Return the [x, y] coordinate for the center point of the cell that contains the specified text.  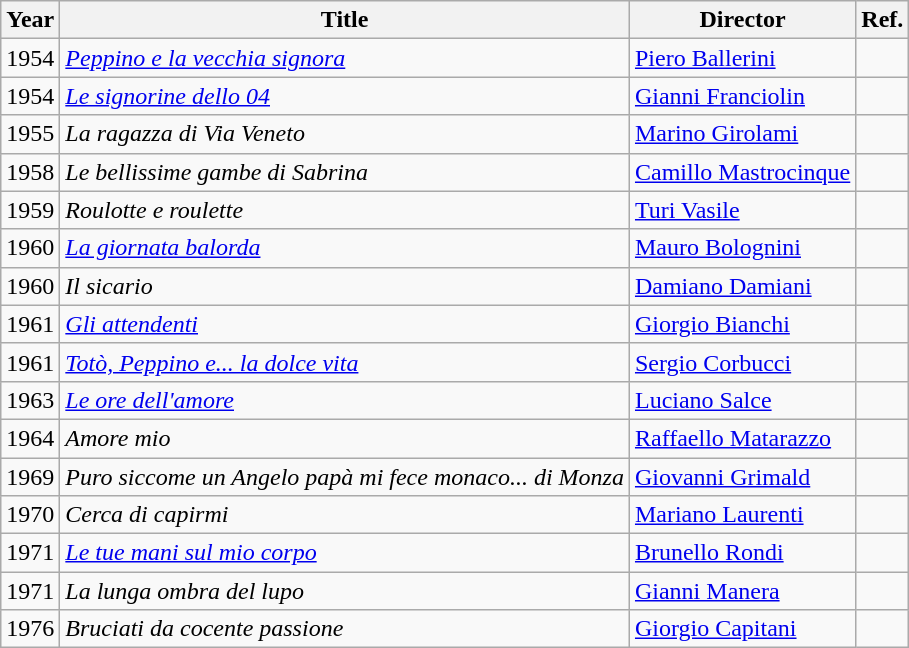
1969 [30, 477]
Camillo Mastrocinque [742, 172]
Ref. [882, 20]
Sergio Corbucci [742, 362]
1955 [30, 134]
Luciano Salce [742, 400]
1959 [30, 210]
Le ore dell'amore [345, 400]
Raffaello Matarazzo [742, 438]
Amore mio [345, 438]
Totò, Peppino e... la dolce vita [345, 362]
1976 [30, 629]
Le tue mani sul mio corpo [345, 553]
Gianni Franciolin [742, 96]
Year [30, 20]
1964 [30, 438]
1970 [30, 515]
Roulotte e roulette [345, 210]
Damiano Damiani [742, 286]
Title [345, 20]
Mauro Bolognini [742, 248]
1958 [30, 172]
Piero Ballerini [742, 58]
Il sicario [345, 286]
La ragazza di Via Veneto [345, 134]
Director [742, 20]
Gianni Manera [742, 591]
Le bellissime gambe di Sabrina [345, 172]
La giornata balorda [345, 248]
Turi Vasile [742, 210]
Giorgio Capitani [742, 629]
Bruciati da cocente passione [345, 629]
1963 [30, 400]
Giovanni Grimald [742, 477]
Peppino e la vecchia signora [345, 58]
Gli attendenti [345, 324]
Cerca di capirmi [345, 515]
La lunga ombra del lupo [345, 591]
Brunello Rondi [742, 553]
Mariano Laurenti [742, 515]
Giorgio Bianchi [742, 324]
Puro siccome un Angelo papà mi fece monaco... di Monza [345, 477]
Marino Girolami [742, 134]
Le signorine dello 04 [345, 96]
